Scan for the cell matching the given text and deliver its (X, Y) coordinate at center. 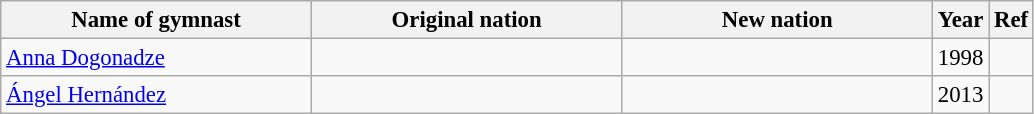
Ángel Hernández (156, 95)
1998 (961, 58)
Name of gymnast (156, 20)
Ref (1012, 20)
2013 (961, 95)
Year (961, 20)
New nation (778, 20)
Original nation (466, 20)
Anna Dogonadze (156, 58)
